Provide the (X, Y) coordinate of the cell's center where the given text is located.  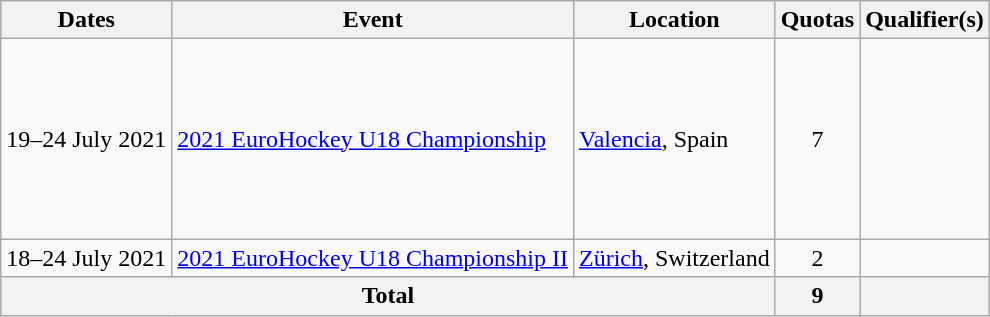
Event (373, 20)
2021 EuroHockey U18 Championship II (373, 258)
Quotas (817, 20)
9 (817, 296)
18–24 July 2021 (86, 258)
Location (674, 20)
Qualifier(s) (925, 20)
2 (817, 258)
2021 EuroHockey U18 Championship (373, 139)
Zürich, Switzerland (674, 258)
19–24 July 2021 (86, 139)
7 (817, 139)
Dates (86, 20)
Valencia, Spain (674, 139)
Total (388, 296)
